Return (x, y) of the center of cell containing provided text 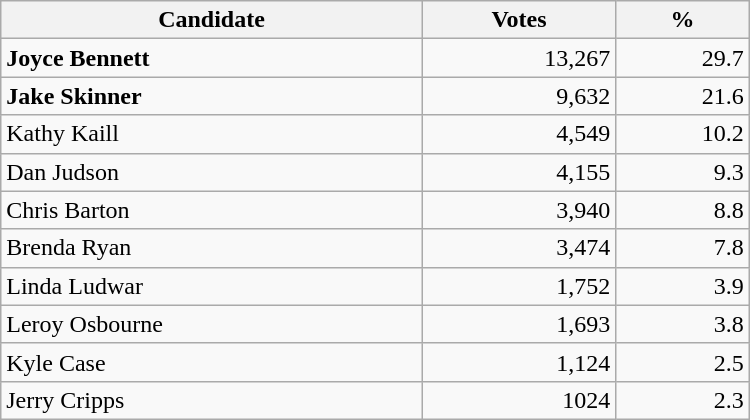
Dan Judson (212, 172)
13,267 (519, 58)
1024 (519, 400)
Linda Ludwar (212, 286)
Joyce Bennett (212, 58)
3,474 (519, 248)
Candidate (212, 20)
Kyle Case (212, 362)
21.6 (682, 96)
3,940 (519, 210)
4,549 (519, 134)
4,155 (519, 172)
3.8 (682, 324)
10.2 (682, 134)
2.3 (682, 400)
7.8 (682, 248)
Jake Skinner (212, 96)
1,752 (519, 286)
1,124 (519, 362)
Chris Barton (212, 210)
Kathy Kaill (212, 134)
3.9 (682, 286)
Brenda Ryan (212, 248)
Jerry Cripps (212, 400)
9.3 (682, 172)
Votes (519, 20)
2.5 (682, 362)
29.7 (682, 58)
9,632 (519, 96)
% (682, 20)
1,693 (519, 324)
8.8 (682, 210)
Leroy Osbourne (212, 324)
